Locate the cell with the specified text and output its (X, Y) center coordinate. 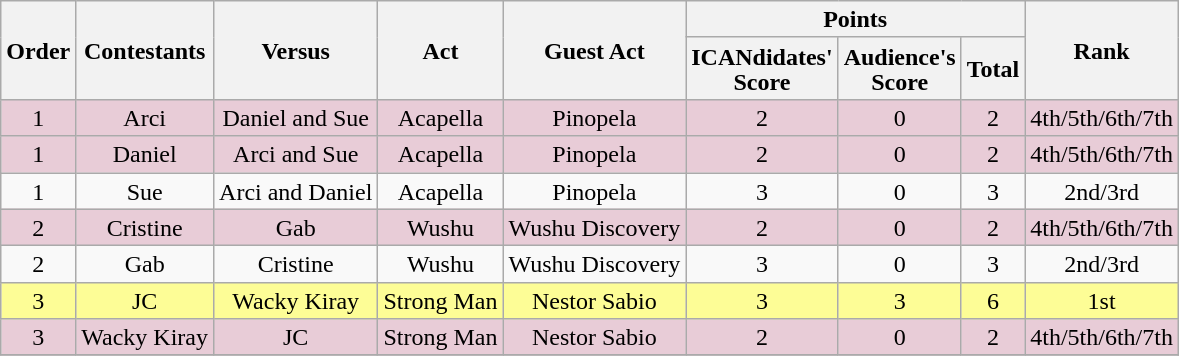
Total (993, 68)
Rank (1102, 50)
Sue (145, 190)
Act (440, 50)
Daniel (145, 154)
Guest Act (594, 50)
Arci (145, 118)
Daniel and Sue (296, 118)
Order (38, 50)
1st (1102, 300)
ICANdidates'Score (762, 68)
Versus (296, 50)
Arci and Sue (296, 154)
Audience'sScore (900, 68)
Arci and Daniel (296, 190)
6 (993, 300)
Points (856, 20)
Contestants (145, 50)
